Find where the given text appears and provide that cell's center as [X, Y] coordinate. 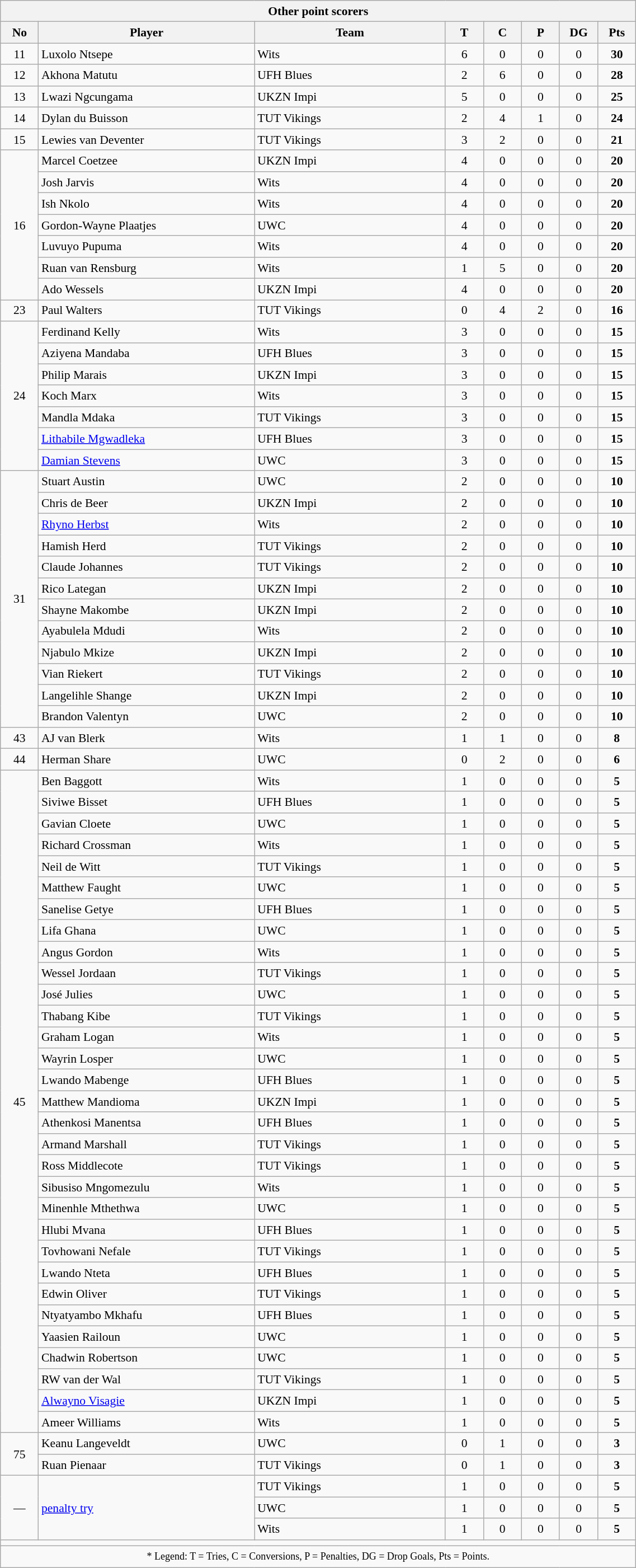
Njabulo Mkize [147, 652]
Athenkosi Manentsa [147, 1123]
Team [350, 32]
Wayrin Losper [147, 1059]
* Legend: T = Tries, C = Conversions, P = Penalties, DG = Drop Goals, Pts = Points. [318, 1557]
44 [20, 759]
Lwando Nteta [147, 1273]
Brandon Valentyn [147, 717]
Gavian Cloete [147, 824]
C [502, 32]
21 [617, 139]
30 [617, 54]
Gordon-Wayne Plaatjes [147, 225]
Matthew Mandioma [147, 1102]
Rhyno Herbst [147, 524]
Marcel Coetzee [147, 161]
13 [20, 97]
Pts [617, 32]
Langelihle Shange [147, 696]
Ross Middlecote [147, 1166]
25 [617, 97]
Thabang Kibe [147, 1016]
AJ van Blerk [147, 738]
31 [20, 599]
— [20, 1508]
Herman Share [147, 759]
Lithabile Mgwadleka [147, 439]
Aziyena Mandaba [147, 353]
11 [20, 54]
Stuart Austin [147, 482]
Ruan Pienaar [147, 1465]
T [464, 32]
Vian Riekert [147, 674]
Sibusiso Mngomezulu [147, 1187]
Lwazi Ngcungama [147, 97]
Yaasien Railoun [147, 1337]
Luxolo Ntsepe [147, 54]
Paul Walters [147, 311]
Ben Baggott [147, 781]
Sanelise Getye [147, 909]
Rico Lategan [147, 589]
penalty try [147, 1508]
Ado Wessels [147, 289]
Minenhle Mthethwa [147, 1209]
Josh Jarvis [147, 182]
Graham Logan [147, 1037]
Claude Johannes [147, 567]
RW van der Wal [147, 1379]
Hamish Herd [147, 546]
Armand Marshall [147, 1144]
12 [20, 76]
Richard Crossman [147, 845]
Tovhowani Nefale [147, 1251]
Neil de Witt [147, 866]
75 [20, 1454]
Edwin Oliver [147, 1294]
Player [147, 32]
Chris de Beer [147, 503]
Lewies van Deventer [147, 139]
Koch Marx [147, 396]
Philip Marais [147, 375]
Luvuyo Pupuma [147, 246]
Ayabulela Mdudi [147, 631]
Mandla Mdaka [147, 417]
Ntyatyambo Mkhafu [147, 1316]
Wessel Jordaan [147, 973]
Ameer Williams [147, 1423]
Ferdinand Kelly [147, 332]
28 [617, 76]
23 [20, 311]
Siviwe Bisset [147, 802]
8 [617, 738]
Dylan du Buisson [147, 118]
14 [20, 118]
Alwayno Visagie [147, 1401]
Shayne Makombe [147, 610]
Keanu Langeveldt [147, 1444]
Angus Gordon [147, 952]
45 [20, 1101]
DG [578, 32]
José Julies [147, 994]
Hlubi Mvana [147, 1230]
43 [20, 738]
Damian Stevens [147, 460]
Matthew Faught [147, 888]
Ish Nkolo [147, 204]
Lifa Ghana [147, 931]
No [20, 32]
Akhona Matutu [147, 76]
Other point scorers [318, 11]
Lwando Mabenge [147, 1080]
Ruan van Rensburg [147, 268]
Chadwin Robertson [147, 1358]
P [540, 32]
